Return [X, Y] of the center of cell containing provided text 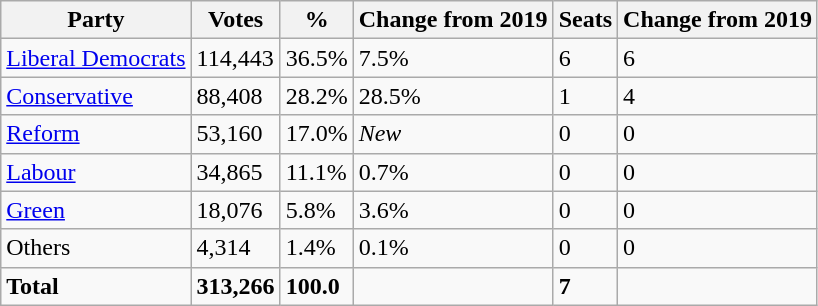
18,076 [236, 210]
7.5% [453, 58]
New [453, 134]
4 [718, 96]
17.0% [316, 134]
7 [585, 286]
Labour [96, 172]
Conservative [96, 96]
36.5% [316, 58]
11.1% [316, 172]
1.4% [316, 248]
28.2% [316, 96]
Total [96, 286]
4,314 [236, 248]
Liberal Democrats [96, 58]
100.0 [316, 286]
% [316, 20]
53,160 [236, 134]
Others [96, 248]
Green [96, 210]
34,865 [236, 172]
1 [585, 96]
Seats [585, 20]
28.5% [453, 96]
0.7% [453, 172]
3.6% [453, 210]
Reform [96, 134]
Votes [236, 20]
0.1% [453, 248]
5.8% [316, 210]
114,443 [236, 58]
313,266 [236, 286]
Party [96, 20]
88,408 [236, 96]
